Output the (x, y) coordinate of the center of the cell containing the given text.  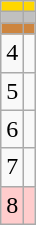
7 (12, 167)
6 (12, 129)
5 (12, 91)
8 (12, 205)
4 (12, 53)
